Find where the given text appears and provide that cell's center as [X, Y] coordinate. 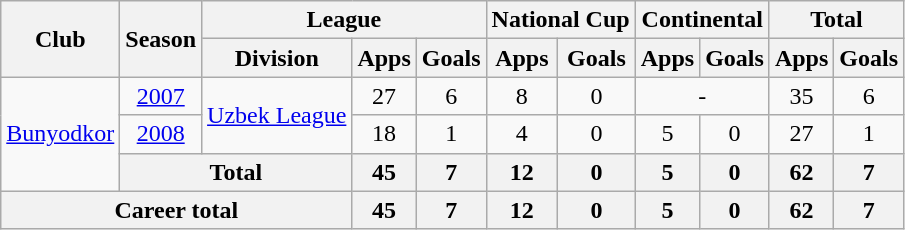
8 [522, 96]
35 [801, 96]
2007 [161, 96]
Bunyodkor [60, 134]
4 [522, 134]
League [344, 20]
18 [384, 134]
National Cup [560, 20]
Season [161, 39]
Career total [176, 210]
2008 [161, 134]
Continental [702, 20]
Club [60, 39]
Uzbek League [277, 115]
Division [277, 58]
- [702, 96]
